For the text-containing cell, return its midpoint in [X, Y] coordinate format. 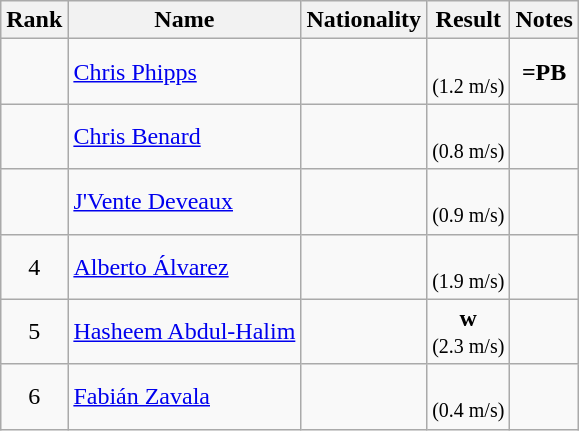
(1.9 m/s) [468, 266]
(0.4 m/s) [468, 396]
w(2.3 m/s) [468, 332]
Chris Phipps [184, 72]
Alberto Álvarez [184, 266]
4 [34, 266]
Rank [34, 20]
5 [34, 332]
J'Vente Deveaux [184, 202]
Nationality [364, 20]
Fabián Zavala [184, 396]
Result [468, 20]
(1.2 m/s) [468, 72]
(0.8 m/s) [468, 136]
=PB [544, 72]
Notes [544, 20]
6 [34, 396]
Hasheem Abdul-Halim [184, 332]
(0.9 m/s) [468, 202]
Chris Benard [184, 136]
Name [184, 20]
